Determine the (x, y) coordinate at the center of the cell enclosing the given text.  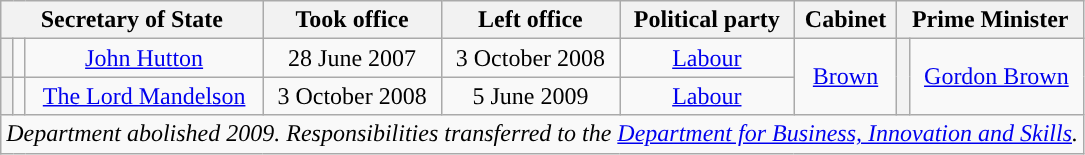
The Lord Mandelson (144, 96)
Cabinet (846, 20)
Took office (352, 20)
Political party (708, 20)
Left office (530, 20)
Brown (846, 77)
Secretary of State (132, 20)
Department abolished 2009. Responsibilities transferred to the Department for Business, Innovation and Skills. (542, 134)
28 June 2007 (352, 58)
John Hutton (144, 58)
Prime Minister (990, 20)
Gordon Brown (996, 77)
5 June 2009 (530, 96)
